Return the (x, y) coordinate for the center point of the cell that contains the specified text.  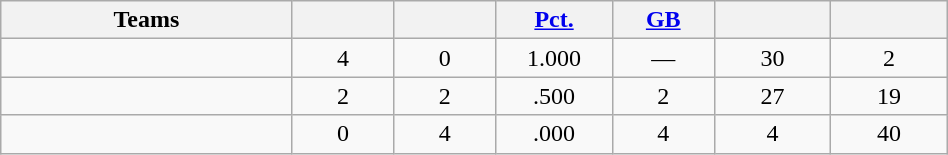
GB (663, 20)
30 (772, 58)
.500 (554, 96)
27 (772, 96)
1.000 (554, 58)
— (663, 58)
19 (890, 96)
40 (890, 134)
Teams (146, 20)
Pct. (554, 20)
.000 (554, 134)
